From the cell containing the given text, extract its center point as [X, Y] coordinate. 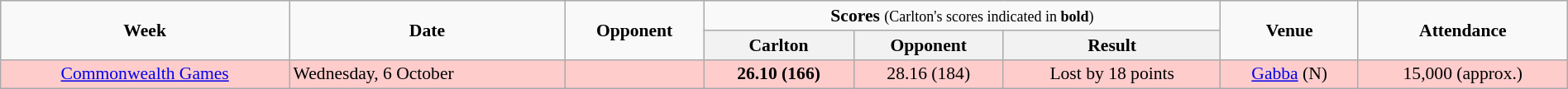
Attendance [1462, 30]
Carlton [779, 45]
Result [1111, 45]
26.10 (166) [779, 74]
15,000 (approx.) [1462, 74]
Commonwealth Games [146, 74]
Lost by 18 points [1111, 74]
Week [146, 30]
Gabba (N) [1289, 74]
Wednesday, 6 October [428, 74]
28.16 (184) [928, 74]
Venue [1289, 30]
Scores (Carlton's scores indicated in bold) [963, 16]
Date [428, 30]
